Search for the cell housing the specified text and yield its [x, y] center coordinate. 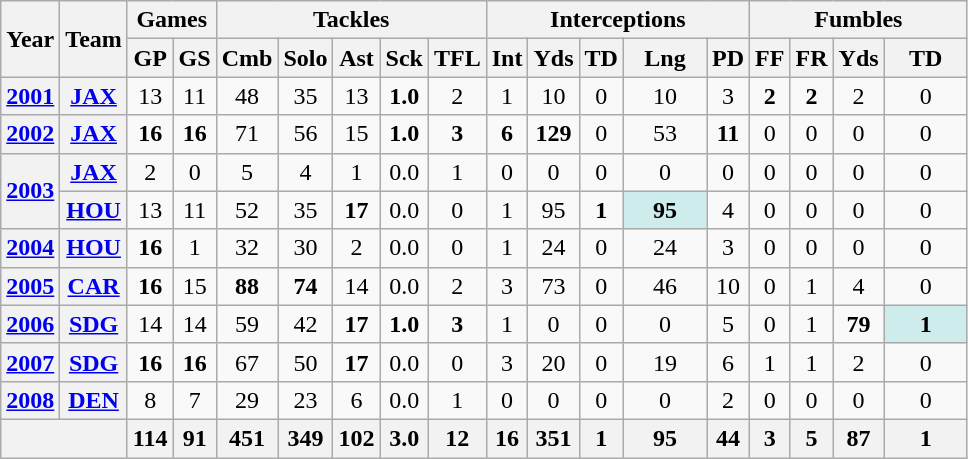
Games [172, 20]
3.0 [404, 438]
2007 [30, 362]
Ast [356, 58]
30 [306, 248]
50 [306, 362]
12 [457, 438]
91 [194, 438]
79 [858, 324]
Sck [404, 58]
23 [306, 400]
48 [247, 96]
2003 [30, 191]
129 [554, 134]
71 [247, 134]
CAR [94, 286]
87 [858, 438]
29 [247, 400]
Int [507, 58]
451 [247, 438]
Tackles [351, 20]
FR [812, 58]
44 [728, 438]
19 [664, 362]
2008 [30, 400]
Solo [306, 58]
Cmb [247, 58]
FF [770, 58]
114 [150, 438]
20 [554, 362]
102 [356, 438]
Fumbles [859, 20]
46 [664, 286]
2002 [30, 134]
DEN [94, 400]
7 [194, 400]
42 [306, 324]
PD [728, 58]
73 [554, 286]
349 [306, 438]
67 [247, 362]
2001 [30, 96]
59 [247, 324]
GP [150, 58]
88 [247, 286]
53 [664, 134]
8 [150, 400]
2005 [30, 286]
2006 [30, 324]
74 [306, 286]
32 [247, 248]
52 [247, 210]
Interceptions [618, 20]
351 [554, 438]
56 [306, 134]
Lng [664, 58]
TFL [457, 58]
2004 [30, 248]
Team [94, 39]
GS [194, 58]
Year [30, 39]
